Return (x, y) of the center of cell containing provided text 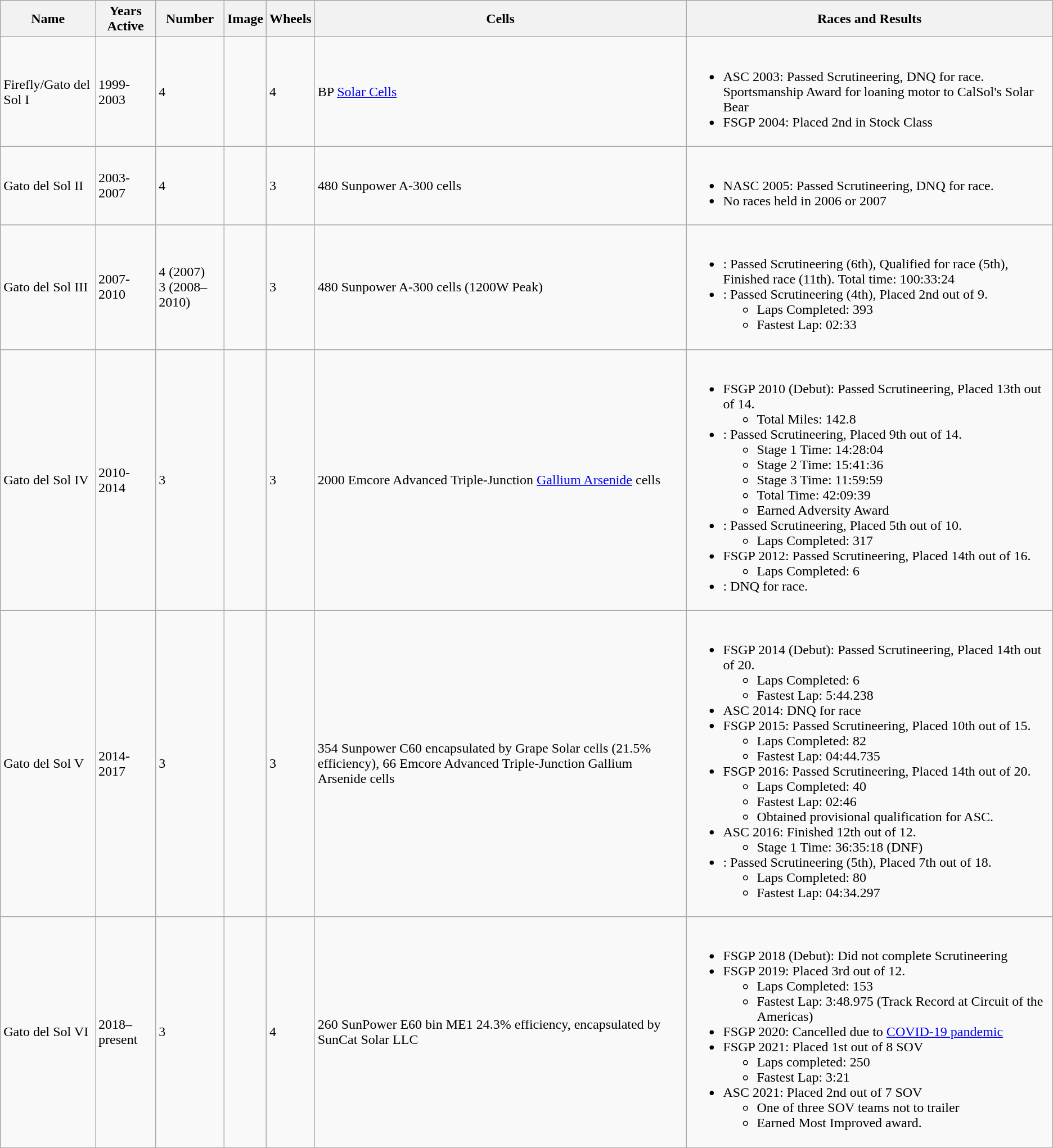
ASC 2003: Passed Scrutineering, DNQ for race. Sportsmanship Award for loaning motor to CalSol's Solar BearFSGP 2004: Placed 2nd in Stock Class (870, 92)
2018–present (126, 1032)
Wheels (290, 19)
1999-2003 (126, 92)
260 SunPower E60 bin ME1 24.3% efficiency, encapsulated by SunCat Solar LLC (501, 1032)
480 Sunpower A-300 cells (1200W Peak) (501, 287)
Gato del Sol III (48, 287)
2003-2007 (126, 186)
Races and Results (870, 19)
Number (190, 19)
480 Sunpower A-300 cells (501, 186)
2010-2014 (126, 480)
2014-2017 (126, 764)
Cells (501, 19)
4 (2007)3 (2008–2010) (190, 287)
Name (48, 19)
NASC 2005: Passed Scrutineering, DNQ for race.No races held in 2006 or 2007 (870, 186)
Years Active (126, 19)
354 Sunpower C60 encapsulated by Grape Solar cells (21.5% efficiency), 66 Emcore Advanced Triple-Junction Gallium Arsenide cells (501, 764)
Gato del Sol V (48, 764)
2000 Emcore Advanced Triple-Junction Gallium Arsenide cells (501, 480)
2007-2010 (126, 287)
BP Solar Cells (501, 92)
Gato del Sol IV (48, 480)
Firefly/Gato del Sol I (48, 92)
Gato del Sol II (48, 186)
Gato del Sol VI (48, 1032)
Image (245, 19)
